Provide the (X, Y) coordinate of the cell's center where the given text is located.  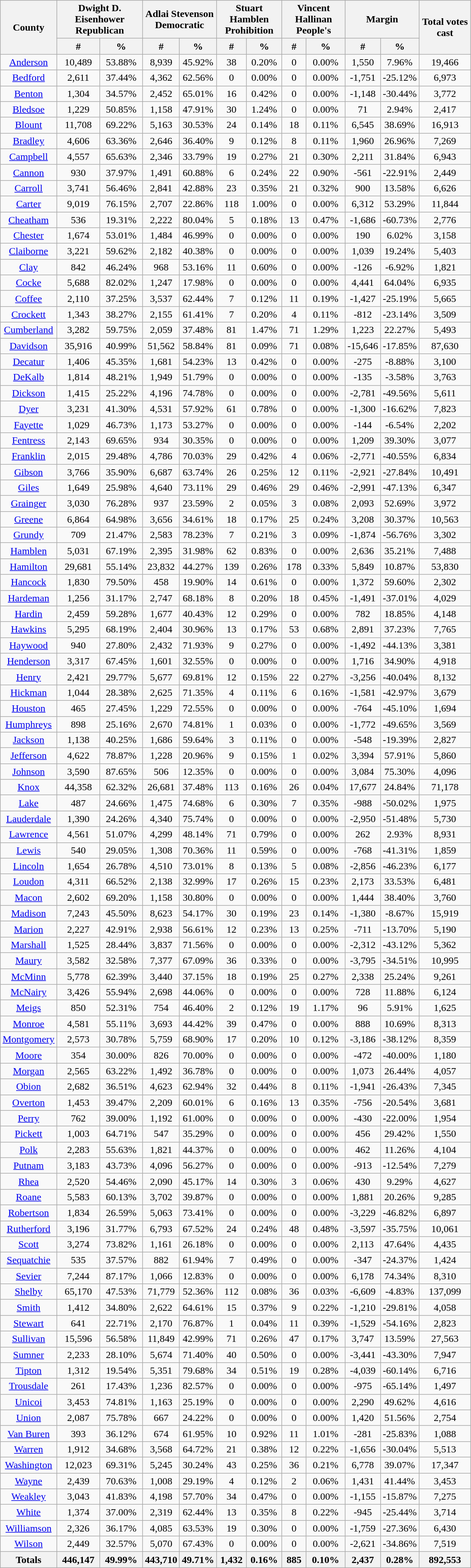
65,170 (78, 1292)
1,497 (445, 1386)
5,190 (445, 929)
0.10% (326, 1560)
-50.02% (399, 803)
762 (78, 1118)
52.31% (121, 1008)
75.74% (198, 819)
64.72% (198, 1449)
5,665 (445, 299)
Johnson (29, 772)
2,395 (161, 551)
4,104 (445, 1150)
3,196 (78, 1229)
5,063 (161, 1213)
1,192 (161, 1118)
Total votes cast (445, 27)
Marion (29, 929)
7,823 (445, 409)
96 (363, 1008)
2,222 (161, 220)
6,124 (445, 992)
Hawkins (29, 630)
50.85% (121, 109)
5,031 (78, 551)
112 (231, 1292)
48.14% (198, 835)
7,275 (445, 1497)
McNairy (29, 992)
26.78% (121, 866)
7,377 (161, 960)
57.91% (399, 756)
Smith (29, 1307)
Washington (29, 1465)
Morgan (29, 1071)
3,679 (445, 692)
190 (363, 236)
Meigs (29, 1008)
24.84% (399, 787)
6,178 (363, 1276)
2,437 (363, 1560)
3,381 (445, 645)
7,947 (445, 1355)
34.68% (121, 1449)
2,093 (363, 504)
-768 (363, 850)
2,113 (363, 1245)
6,834 (445, 456)
51.79% (198, 377)
39.47% (121, 1102)
Jefferson (29, 756)
78.87% (121, 756)
754 (161, 1008)
0.60% (264, 267)
113 (231, 787)
Lake (29, 803)
46.73% (121, 425)
64.61% (198, 1307)
1,444 (363, 897)
4,441 (363, 283)
Roane (29, 1197)
885 (294, 1560)
1,412 (78, 1307)
1,625 (445, 1008)
-25.12% (399, 78)
0.51% (264, 1370)
1,912 (78, 1449)
-30.04% (399, 1449)
24.66% (121, 803)
12.83% (198, 1276)
69.20% (121, 897)
2,138 (161, 882)
11,844 (445, 204)
56.58% (121, 1339)
-1,656 (363, 1449)
465 (78, 708)
2,747 (161, 598)
1,649 (78, 488)
17.98% (198, 283)
1,881 (363, 1197)
-26.43% (399, 1087)
30.53% (198, 125)
-2,921 (363, 472)
1,674 (78, 236)
32.58% (121, 960)
36.51% (121, 1087)
-46.82% (399, 1213)
-24.37% (399, 1260)
Hardeman (29, 598)
20.26% (399, 1197)
-561 (363, 172)
393 (78, 1433)
Bedford (29, 78)
2,110 (78, 299)
71,779 (161, 1292)
728 (363, 992)
2,059 (161, 330)
40.38% (198, 251)
67.09% (198, 960)
0.59% (264, 850)
0.38% (264, 1449)
30.24% (198, 1465)
443,710 (161, 1560)
-548 (363, 740)
2,682 (78, 1087)
1,420 (363, 1418)
31.98% (198, 551)
59.60% (399, 582)
3,741 (78, 188)
71.35% (198, 692)
-756 (363, 1102)
1,390 (78, 819)
60.13% (121, 1197)
3,766 (78, 472)
3,568 (161, 1449)
0.83% (264, 551)
Cocke (29, 283)
Henderson (29, 661)
DeKalb (29, 377)
Cannon (29, 172)
Marshall (29, 945)
55.94% (121, 992)
-1,686 (363, 220)
17,347 (445, 1465)
10,995 (445, 960)
3,509 (445, 314)
-49.65% (399, 724)
Gibson (29, 472)
1,686 (161, 740)
-40.04% (399, 677)
Wilson (29, 1544)
1,859 (445, 850)
1,432 (231, 1560)
31.77% (121, 1229)
1,374 (78, 1513)
10,491 (445, 472)
-3,186 (363, 1040)
69.65% (121, 440)
Chester (29, 236)
1,677 (161, 614)
0.45% (326, 598)
0.39% (326, 1323)
Claiborne (29, 251)
7,279 (445, 1165)
Greene (29, 519)
Stuart HamblenProhibition (249, 19)
-27.84% (399, 472)
1,256 (78, 598)
1,601 (161, 661)
Giles (29, 488)
7,488 (445, 551)
-60.73% (399, 220)
Benton (29, 94)
1,066 (161, 1276)
-44.13% (399, 645)
43 (231, 1465)
2,452 (161, 94)
-27.36% (399, 1528)
3,747 (363, 1339)
62.32% (121, 787)
4,435 (445, 1245)
25.22% (121, 393)
667 (161, 1418)
-47.13% (399, 488)
71.40% (198, 1355)
42.88% (198, 188)
641 (78, 1323)
29.19% (198, 1481)
41.44% (399, 1481)
42.91% (121, 929)
7,243 (78, 913)
Moore (29, 1055)
2,338 (363, 976)
70.63% (121, 1481)
10,563 (445, 519)
46.24% (121, 267)
5,245 (161, 1465)
44.27% (198, 567)
3,763 (445, 377)
4,627 (445, 1181)
3,760 (445, 897)
30.80% (198, 897)
35.29% (198, 1134)
Hickman (29, 692)
4,198 (161, 1497)
2,015 (78, 456)
26.59% (121, 1213)
6,626 (445, 188)
1,308 (161, 850)
37.97% (121, 172)
Sullivan (29, 1339)
1,830 (78, 582)
36.12% (121, 1433)
1,694 (445, 708)
842 (78, 267)
37.44% (121, 78)
5,688 (78, 283)
73.41% (198, 1213)
49.62% (399, 1402)
354 (78, 1055)
1,406 (78, 362)
1,954 (445, 1118)
Fentress (29, 440)
Campbell (29, 157)
63.22% (121, 1071)
40.25% (121, 740)
53.01% (121, 236)
1,029 (78, 425)
1,484 (161, 236)
87.17% (121, 1276)
59.75% (121, 330)
1,223 (363, 330)
44.37% (198, 1150)
-2,621 (363, 1544)
6,716 (445, 1370)
-43.30% (399, 1355)
4,786 (161, 456)
-3,229 (363, 1213)
24.26% (121, 819)
Hamilton (29, 567)
3,302 (445, 535)
1.29% (326, 330)
6,481 (445, 882)
38 (231, 62)
1,975 (445, 803)
5,849 (363, 567)
3,772 (445, 94)
7,765 (445, 630)
1,834 (78, 1213)
-46.23% (399, 866)
3,702 (161, 1197)
62.39% (121, 976)
29.48% (121, 456)
19,466 (445, 62)
6,177 (445, 866)
61.95% (198, 1433)
1,304 (78, 94)
74.68% (198, 803)
30.78% (121, 1040)
-22.91% (399, 172)
69.31% (121, 1465)
1,039 (363, 251)
Tipton (29, 1370)
Dwight D. EisenhowerRepublican (99, 19)
1,716 (363, 661)
5,730 (445, 819)
42.99% (198, 1339)
6,545 (363, 125)
30.96% (198, 630)
8,310 (445, 1276)
Lawrence (29, 835)
29.42% (399, 1134)
-2,950 (363, 819)
28.10% (121, 1355)
60.88% (198, 172)
4,622 (78, 756)
Macon (29, 897)
54.46% (121, 1181)
Sumner (29, 1355)
4,058 (445, 1307)
21.47% (121, 535)
-56.76% (399, 535)
-41.31% (399, 850)
487 (78, 803)
2,707 (161, 204)
15,596 (78, 1339)
2,090 (161, 1181)
-1,380 (363, 913)
1,228 (161, 756)
73.01% (198, 866)
3,693 (161, 1024)
6,430 (445, 1528)
6,778 (363, 1465)
430 (363, 1181)
6,943 (445, 157)
2,776 (445, 220)
87.65% (121, 772)
888 (363, 1024)
37.00% (121, 1513)
1,343 (78, 314)
1,073 (363, 1071)
75.30% (399, 772)
9,019 (78, 204)
Sequatchie (29, 1260)
-6,609 (363, 1292)
44.06% (198, 992)
Hancock (29, 582)
540 (78, 850)
-34.51% (399, 960)
2,227 (78, 929)
39 (231, 1024)
62.94% (198, 1087)
25.24% (399, 976)
2,346 (161, 157)
39.87% (198, 1197)
12,023 (78, 1465)
-4,039 (363, 1370)
51,562 (161, 346)
5,677 (161, 677)
22.27% (399, 330)
Henry (29, 677)
Loudon (29, 882)
-1,874 (363, 535)
-1,427 (363, 299)
1,044 (78, 692)
Putnam (29, 1165)
-1,581 (363, 692)
75.78% (121, 1418)
-812 (363, 314)
Adlai StevensonDemocratic (179, 19)
4,148 (445, 614)
Dickson (29, 393)
22.71% (121, 1323)
39.30% (399, 440)
-3,256 (363, 677)
15,919 (445, 913)
6,935 (445, 283)
Cheatham (29, 220)
Overton (29, 1102)
32.57% (121, 1544)
0.18% (264, 220)
0.02% (326, 756)
4,623 (161, 1087)
2,432 (161, 645)
3,221 (78, 251)
0.68% (326, 630)
3,208 (363, 519)
49.71% (198, 1560)
1.47% (264, 330)
10,489 (78, 62)
55.11% (121, 1024)
547 (161, 1134)
2,087 (78, 1418)
Maury (29, 960)
4,299 (161, 835)
-144 (363, 425)
262 (363, 835)
-2,312 (363, 945)
1,453 (78, 1102)
70.03% (198, 456)
36.17% (121, 1528)
Shelby (29, 1292)
6,687 (161, 472)
65.63% (121, 157)
Unicoi (29, 1402)
-8.67% (399, 913)
1,008 (161, 1481)
17,677 (363, 787)
-43.12% (399, 945)
Van Buren (29, 1433)
2,625 (161, 692)
6.02% (399, 236)
Scott (29, 1245)
53.27% (198, 425)
0.90% (326, 172)
64.98% (121, 519)
74.34% (399, 1276)
-22.00% (399, 1118)
0.44% (264, 1087)
Jackson (29, 740)
30.37% (399, 519)
-945 (363, 1513)
2,211 (363, 157)
3,043 (78, 1497)
52.69% (399, 504)
34.80% (121, 1307)
32 (231, 1087)
9,261 (445, 976)
4,616 (445, 1402)
5,493 (445, 330)
1.01% (326, 1433)
4,362 (161, 78)
2,326 (78, 1528)
2,841 (161, 188)
4,510 (161, 866)
0.37% (264, 1307)
2,459 (78, 614)
24.22% (198, 1418)
7,345 (445, 1087)
-42.97% (399, 692)
29.05% (121, 850)
2,283 (78, 1150)
62 (231, 551)
456 (363, 1134)
2,583 (161, 535)
0.48% (326, 1229)
19.24% (399, 251)
45.50% (121, 913)
Clay (29, 267)
71,178 (445, 787)
1,163 (161, 1402)
53.88% (121, 62)
-2,856 (363, 866)
67.45% (121, 661)
-15,646 (363, 346)
Sevier (29, 1276)
19.31% (121, 220)
-6.92% (399, 267)
45.92% (198, 62)
2,622 (161, 1307)
Obion (29, 1087)
2,754 (445, 1418)
4,606 (78, 141)
19.54% (121, 1370)
4,918 (445, 661)
Haywood (29, 645)
3,837 (161, 945)
26,681 (161, 787)
60.01% (198, 1102)
68.90% (198, 1040)
25.19% (198, 1402)
1,431 (363, 1481)
64.71% (121, 1134)
-65.14% (399, 1386)
11,849 (161, 1339)
55.14% (121, 567)
54.17% (198, 913)
29.77% (121, 677)
1,312 (78, 1370)
6,312 (363, 204)
Polk (29, 1150)
69.81% (198, 677)
28.38% (121, 692)
61.00% (198, 1118)
5,674 (161, 1355)
46.40% (198, 1008)
27.45% (121, 708)
79.68% (198, 1370)
27,563 (445, 1339)
53.16% (198, 267)
37.25% (121, 299)
38.27% (121, 314)
Warren (29, 1449)
Rutherford (29, 1229)
71.93% (198, 645)
61.41% (198, 314)
-3,597 (363, 1229)
5,513 (445, 1449)
7,269 (445, 141)
-1,772 (363, 724)
25.16% (121, 724)
Totals (29, 1560)
Dyer (29, 409)
3,084 (363, 772)
Weakley (29, 1497)
-19.39% (399, 740)
80.04% (198, 220)
68.19% (121, 630)
Vincent HallinanPeople's (314, 19)
0.49% (264, 1260)
2,173 (363, 882)
4,057 (445, 1071)
8,939 (161, 62)
-1,529 (363, 1323)
-23.14% (399, 314)
26.18% (198, 1245)
5,778 (78, 976)
-38.12% (399, 1040)
0.50% (264, 1355)
-17.85% (399, 346)
2,182 (161, 251)
-37.01% (399, 598)
Madison (29, 913)
Anderson (29, 62)
2,319 (161, 1513)
4,085 (161, 1528)
47.53% (121, 1292)
38.40% (399, 897)
Hardin (29, 614)
1.00% (264, 204)
5,163 (161, 125)
8,132 (445, 677)
36.78% (198, 1071)
5,583 (78, 1197)
47.91% (198, 109)
53.29% (399, 204)
Decatur (29, 362)
10.87% (399, 567)
1.17% (326, 1008)
-1,492 (363, 645)
-34.86% (399, 1544)
4,531 (161, 409)
6,897 (445, 1213)
506 (161, 772)
-1,759 (363, 1528)
57.92% (198, 409)
63.53% (198, 1528)
-1,751 (363, 78)
5,611 (445, 393)
26.96% (399, 141)
7,244 (78, 1276)
9,285 (445, 1197)
8,931 (445, 835)
63.74% (198, 472)
1,681 (161, 362)
32.55% (198, 661)
63.36% (121, 141)
118 (231, 204)
40 (231, 1355)
2,602 (78, 897)
31.17% (121, 598)
968 (161, 267)
4,340 (161, 819)
59.62% (121, 251)
55.63% (121, 1150)
3,231 (78, 409)
71.56% (198, 945)
-4.83% (399, 1292)
2.94% (399, 109)
Hamblen (29, 551)
2,827 (445, 740)
-40.00% (399, 1055)
937 (161, 504)
2,170 (161, 1323)
30.00% (121, 1055)
33.79% (198, 157)
-1,155 (363, 1497)
Knox (29, 787)
709 (78, 535)
-281 (363, 1433)
35.90% (121, 472)
2,891 (363, 630)
Perry (29, 1118)
3,183 (78, 1165)
-2,991 (363, 488)
64.04% (399, 283)
Trousdale (29, 1386)
-430 (363, 1118)
13.59% (399, 1339)
22.86% (198, 204)
-3.58% (399, 377)
Blount (29, 125)
87,630 (445, 346)
34.57% (121, 94)
4,029 (445, 598)
23,832 (161, 567)
458 (161, 582)
39.07% (399, 1465)
37.15% (198, 976)
11.88% (399, 992)
3,972 (445, 504)
-275 (363, 362)
-35.75% (399, 1229)
31.84% (399, 157)
Grundy (29, 535)
2,155 (161, 314)
13.58% (399, 188)
4,581 (78, 1024)
1,491 (161, 172)
930 (78, 172)
43.73% (121, 1165)
4,196 (161, 393)
3,426 (78, 992)
-347 (363, 1260)
1,654 (78, 866)
74.78% (198, 393)
4,557 (78, 157)
57.70% (198, 1497)
Union (29, 1418)
261 (78, 1386)
2,290 (363, 1402)
48 (294, 1229)
1,949 (161, 377)
1,960 (363, 141)
4,640 (161, 488)
9.29% (399, 1181)
53 (294, 630)
-13.70% (399, 929)
-1,491 (363, 598)
45.35% (121, 362)
White (29, 1513)
Robertson (29, 1213)
2,439 (78, 1481)
3,582 (78, 960)
2,636 (363, 551)
826 (161, 1055)
78.23% (198, 535)
76.87% (198, 1323)
-1,210 (363, 1307)
5,295 (78, 630)
462 (363, 1150)
3,656 (161, 519)
Grainger (29, 504)
County (29, 27)
-1,941 (363, 1087)
2,520 (78, 1181)
76.28% (121, 504)
23.59% (198, 504)
11,708 (78, 125)
137,099 (445, 1292)
4,561 (78, 835)
16 (231, 94)
44.42% (198, 1024)
900 (363, 188)
54.23% (198, 362)
850 (78, 1008)
139 (231, 567)
61.94% (198, 1260)
68.18% (198, 598)
0.13% (264, 866)
38.69% (399, 125)
Pickett (29, 1134)
Lauderdale (29, 819)
2,421 (78, 677)
56.61% (198, 929)
10.69% (399, 1024)
Montgomery (29, 1040)
6,864 (78, 519)
48.21% (121, 377)
-975 (363, 1386)
2,417 (445, 109)
40.99% (121, 346)
2,823 (445, 1323)
446,147 (78, 1560)
-472 (363, 1055)
-1,148 (363, 94)
898 (78, 724)
Crockett (29, 314)
5,759 (161, 1040)
41.83% (121, 1497)
Lincoln (29, 866)
-2,771 (363, 456)
-711 (363, 929)
70.36% (198, 850)
Franklin (29, 456)
934 (161, 440)
6,347 (445, 488)
4,311 (78, 882)
Lewis (29, 850)
35,916 (78, 346)
5,070 (161, 1544)
61 (231, 409)
29,681 (78, 567)
Houston (29, 708)
Coffee (29, 299)
73.82% (121, 1245)
Humphreys (29, 724)
-25.83% (399, 1433)
882 (161, 1260)
7.96% (399, 62)
20.96% (198, 756)
8,313 (445, 1024)
3,100 (445, 362)
12.35% (198, 772)
1,088 (445, 1433)
3,158 (445, 236)
2,938 (161, 929)
Bledsoe (29, 109)
Monroe (29, 1024)
-30.44% (399, 94)
2,646 (161, 141)
0.92% (264, 1433)
53,830 (445, 567)
1.24% (264, 109)
5,362 (445, 945)
0.79% (264, 835)
-764 (363, 708)
6,793 (161, 1229)
39.00% (121, 1118)
56.46% (121, 188)
1,138 (78, 740)
17.43% (121, 1386)
47.64% (399, 1245)
5,403 (445, 251)
-29.81% (399, 1307)
1,247 (161, 283)
41.30% (121, 409)
2,404 (161, 630)
Davidson (29, 346)
1,209 (363, 440)
Bradley (29, 141)
18.85% (399, 614)
Carter (29, 204)
2,698 (161, 992)
-45.10% (399, 708)
1,003 (78, 1134)
2,233 (78, 1355)
-3,795 (363, 960)
1,180 (445, 1055)
2,670 (161, 724)
-54.16% (399, 1323)
37.57% (121, 1260)
0.61% (264, 582)
25.98% (121, 488)
56.27% (198, 1165)
-12.54% (399, 1165)
62.56% (198, 78)
-15.87% (399, 1497)
1,236 (161, 1386)
47 (294, 1339)
-25.44% (399, 1513)
3,714 (445, 1513)
46.99% (198, 236)
51.07% (121, 835)
34.61% (198, 519)
30.35% (198, 440)
67.19% (121, 551)
Williamson (29, 1528)
-40.55% (399, 456)
6,973 (445, 78)
72.55% (198, 708)
2,143 (78, 440)
2,611 (78, 78)
58.84% (198, 346)
66.52% (121, 882)
45.17% (198, 1181)
8,359 (445, 1040)
674 (161, 1433)
26.44% (399, 1071)
1,173 (161, 425)
3,077 (445, 440)
-51.48% (399, 819)
-49.56% (399, 393)
0.29% (264, 614)
82.57% (198, 1386)
16,913 (445, 125)
52.36% (198, 1292)
2,573 (78, 1040)
Carroll (29, 188)
3,537 (161, 299)
3,440 (161, 976)
32.99% (198, 882)
11.26% (399, 1150)
Stewart (29, 1323)
34.90% (399, 661)
27.80% (121, 645)
3,569 (445, 724)
940 (78, 645)
5.91% (399, 1008)
2,209 (161, 1102)
-16.62% (399, 409)
3,394 (363, 756)
-3,441 (363, 1355)
1,424 (445, 1260)
7,519 (445, 1544)
1,475 (161, 803)
Fayette (29, 425)
0.78% (264, 409)
2.93% (399, 835)
Rhea (29, 1181)
-6.54% (399, 425)
3,282 (78, 330)
51.56% (399, 1418)
79.50% (121, 582)
1,372 (363, 582)
0.05% (264, 504)
1,814 (78, 377)
-1,300 (363, 409)
19.90% (198, 582)
-25.19% (399, 299)
36.40% (198, 141)
3,030 (78, 504)
1,161 (161, 1245)
65.01% (198, 94)
59.28% (121, 614)
28.44% (121, 945)
-2,781 (363, 393)
-988 (363, 803)
2,202 (445, 425)
33.53% (399, 882)
McMinn (29, 976)
35.21% (399, 551)
-913 (363, 1165)
44,358 (78, 787)
59.64% (198, 740)
Margin (382, 19)
536 (78, 220)
49.99% (121, 1560)
40.43% (198, 614)
-20.54% (399, 1102)
8,623 (161, 913)
3,681 (445, 1102)
-8.88% (399, 362)
70.00% (198, 1055)
10,061 (445, 1229)
Wayne (29, 1481)
3,317 (78, 661)
535 (78, 1260)
73.11% (198, 488)
2,302 (445, 582)
76.15% (121, 204)
782 (363, 614)
Cumberland (29, 330)
1,415 (78, 393)
37.23% (399, 630)
5,860 (445, 756)
-126 (363, 267)
5,351 (161, 1370)
1,492 (161, 1071)
3,590 (78, 772)
-60.14% (399, 1370)
892,553 (445, 1560)
178 (294, 567)
82.02% (121, 283)
3,274 (78, 1245)
2,565 (78, 1071)
67.43% (198, 1544)
0.32% (326, 188)
69.22% (121, 125)
1,525 (78, 945)
67.52% (198, 1229)
-135 (363, 377)
